Find where the given text appears and provide that cell's center as (X, Y) coordinate. 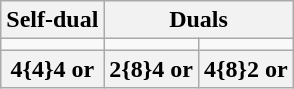
4{4}4 or (52, 69)
4{8}2 or (246, 69)
Self-dual (52, 20)
Duals (198, 20)
2{8}4 or (152, 69)
